Scan for the cell matching the given text and deliver its (x, y) coordinate at center. 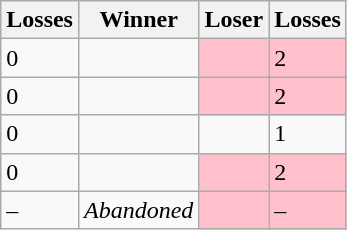
Loser (234, 20)
Abandoned (138, 210)
1 (308, 134)
Winner (138, 20)
